Output the (x, y) coordinate of the center of the cell containing the given text.  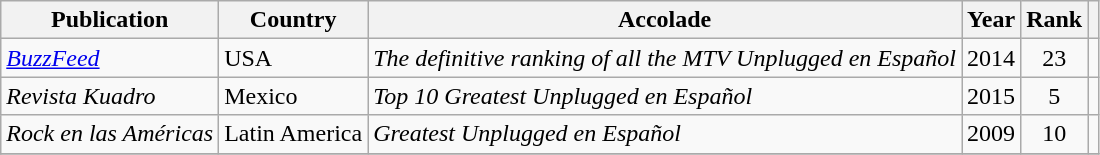
Rock en las Américas (110, 134)
Year (992, 20)
Revista Kuadro (110, 96)
Publication (110, 20)
Latin America (294, 134)
Rank (1054, 20)
5 (1054, 96)
USA (294, 58)
BuzzFeed (110, 58)
10 (1054, 134)
2014 (992, 58)
Accolade (665, 20)
Greatest Unplugged en Español (665, 134)
Country (294, 20)
Top 10 Greatest Unplugged en Español (665, 96)
23 (1054, 58)
The definitive ranking of all the MTV Unplugged en Español (665, 58)
Mexico (294, 96)
2015 (992, 96)
2009 (992, 134)
